Search for the cell housing the specified text and yield its (x, y) center coordinate. 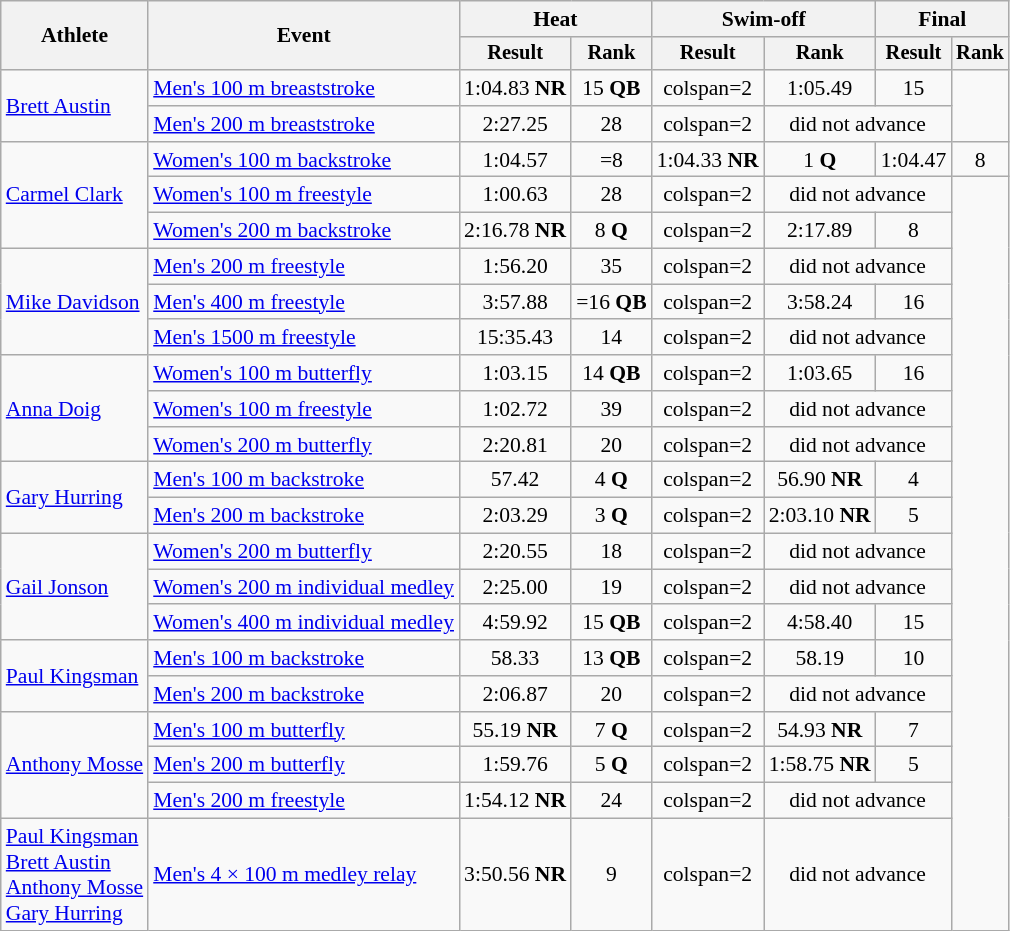
15:35.43 (515, 338)
Swim-off (764, 19)
Men's 100 m butterfly (304, 730)
57.42 (515, 480)
Men's 4 × 100 m medley relay (304, 875)
2:03.29 (515, 516)
=16 QB (611, 302)
7 Q (611, 730)
Men's 400 m freestyle (304, 302)
1:00.63 (515, 195)
2:20.81 (515, 445)
1:04.47 (914, 160)
Mike Davidson (74, 302)
Anthony Mosse (74, 766)
2:03.10 NR (820, 516)
Paul Kingsman (74, 676)
1:02.72 (515, 409)
4:58.40 (820, 623)
Final (942, 19)
4:59.92 (515, 623)
56.90 NR (820, 480)
1:59.76 (515, 765)
Heat (556, 19)
54.93 NR (820, 730)
19 (611, 587)
2:16.78 NR (515, 231)
1:04.33 NR (708, 160)
2:17.89 (820, 231)
1:54.12 NR (515, 801)
Event (304, 36)
58.33 (515, 658)
Women's 100 m backstroke (304, 160)
3:58.24 (820, 302)
2:06.87 (515, 694)
Paul KingsmanBrett AustinAnthony MosseGary Hurring (74, 875)
7 (914, 730)
Brett Austin (74, 106)
35 (611, 267)
1:58.75 NR (820, 765)
18 (611, 552)
2:25.00 (515, 587)
58.19 (820, 658)
8 Q (611, 231)
4 Q (611, 480)
=8 (611, 160)
24 (611, 801)
Men's 200 m butterfly (304, 765)
4 (914, 480)
Athlete (74, 36)
Carmel Clark (74, 196)
3:57.88 (515, 302)
55.19 NR (515, 730)
10 (914, 658)
13 QB (611, 658)
Men's 100 m breaststroke (304, 88)
1 Q (820, 160)
9 (611, 875)
2:27.25 (515, 124)
1:03.65 (820, 373)
Women's 400 m individual medley (304, 623)
2:20.55 (515, 552)
3 Q (611, 516)
3:50.56 NR (515, 875)
1:03.15 (515, 373)
Men's 200 m breaststroke (304, 124)
Gail Jonson (74, 588)
1:56.20 (515, 267)
39 (611, 409)
1:05.49 (820, 88)
14 QB (611, 373)
5 Q (611, 765)
Women's 200 m backstroke (304, 231)
Women's 100 m butterfly (304, 373)
14 (611, 338)
Men's 1500 m freestyle (304, 338)
1:04.57 (515, 160)
Gary Hurring (74, 498)
1:04.83 NR (515, 88)
Women's 200 m individual medley (304, 587)
Anna Doig (74, 408)
